Return the [X, Y] coordinate for the center point of the cell that contains the specified text.  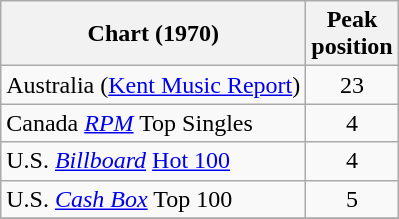
Canada RPM Top Singles [154, 123]
U.S. Billboard Hot 100 [154, 161]
Chart (1970) [154, 34]
Peakposition [352, 34]
5 [352, 199]
23 [352, 85]
U.S. Cash Box Top 100 [154, 199]
Australia (Kent Music Report) [154, 85]
